Capture the cell that displays the provided text and extract its (x, y) central coordinate. 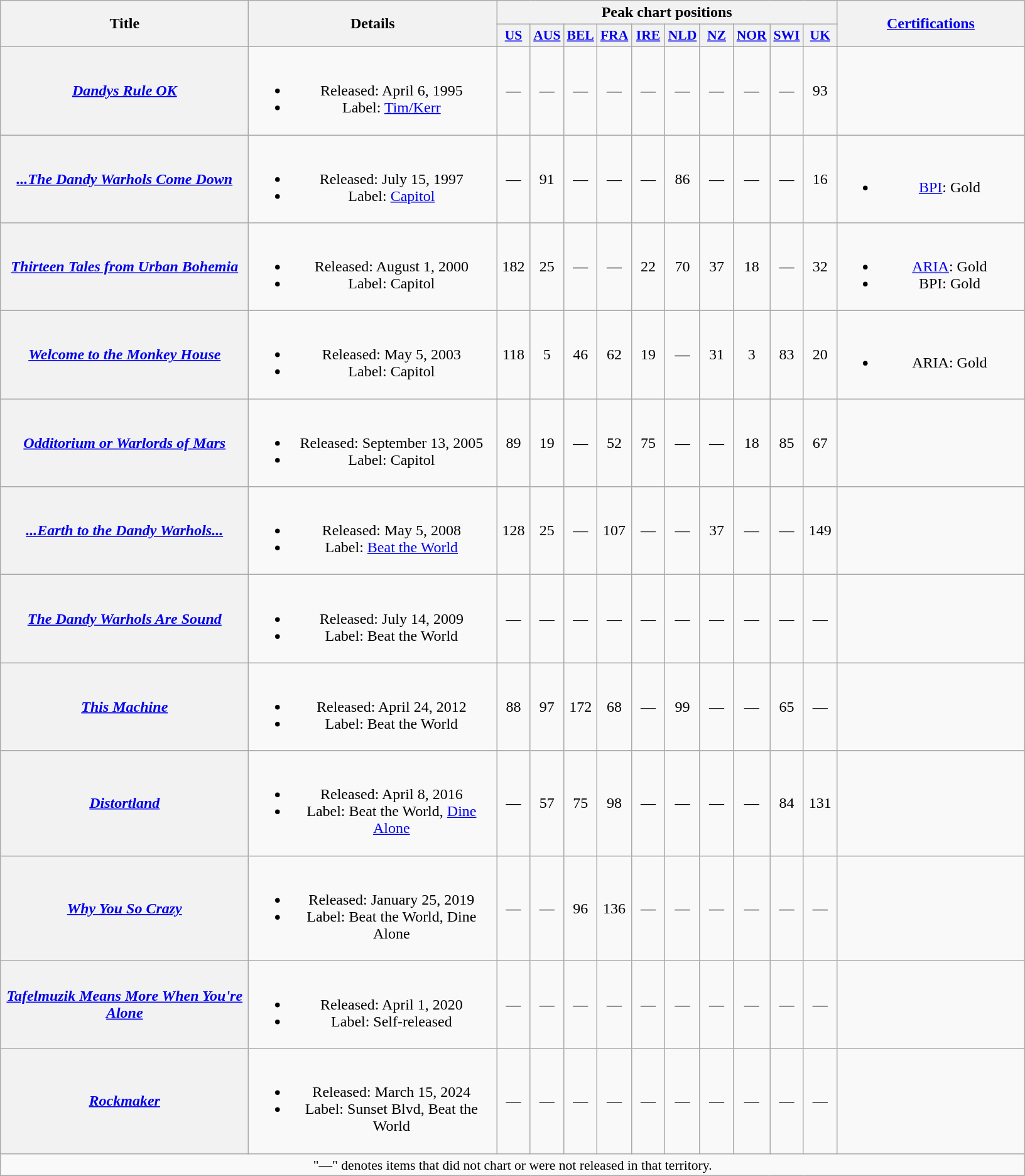
...The Dandy Warhols Come Down (124, 178)
SWI (786, 36)
128 (514, 531)
Dandys Rule OK (124, 90)
84 (786, 803)
NZ (716, 36)
67 (820, 443)
Details (373, 24)
"—" denotes items that did not chart or were not released in that territory. (512, 1165)
118 (514, 355)
The Dandy Warhols Are Sound (124, 619)
97 (546, 707)
AUS (546, 36)
NLD (683, 36)
Distortland (124, 803)
Released: April 24, 2012Label: Beat the World (373, 707)
Title (124, 24)
62 (614, 355)
NOR (752, 36)
Rockmaker (124, 1101)
IRE (648, 36)
172 (580, 707)
Released: July 14, 2009Label: Beat the World (373, 619)
Released: January 25, 2019Label: Beat the World, Dine Alone (373, 908)
Released: April 8, 2016Label: Beat the World, Dine Alone (373, 803)
Released: August 1, 2000Label: Capitol (373, 267)
US (514, 36)
Released: April 6, 1995Label: Tim/Kerr (373, 90)
Released: May 5, 2008Label: Beat the World (373, 531)
22 (648, 267)
Released: May 5, 2003Label: Capitol (373, 355)
70 (683, 267)
FRA (614, 36)
149 (820, 531)
20 (820, 355)
65 (786, 707)
Odditorium or Warlords of Mars (124, 443)
Certifications (931, 24)
Why You So Crazy (124, 908)
Released: March 15, 2024Label: Sunset Blvd, Beat the World (373, 1101)
83 (786, 355)
UK (820, 36)
98 (614, 803)
93 (820, 90)
131 (820, 803)
Released: July 15, 1997Label: Capitol (373, 178)
BPI: Gold (931, 178)
...Earth to the Dandy Warhols... (124, 531)
96 (580, 908)
107 (614, 531)
Thirteen Tales from Urban Bohemia (124, 267)
Released: April 1, 2020Label: Self-released (373, 1004)
68 (614, 707)
89 (514, 443)
57 (546, 803)
5 (546, 355)
Peak chart positions (667, 13)
182 (514, 267)
Tafelmuzik Means More When You're Alone (124, 1004)
ARIA: Gold (931, 355)
31 (716, 355)
86 (683, 178)
85 (786, 443)
46 (580, 355)
Released: September 13, 2005Label: Capitol (373, 443)
3 (752, 355)
32 (820, 267)
136 (614, 908)
ARIA: GoldBPI: Gold (931, 267)
BEL (580, 36)
99 (683, 707)
88 (514, 707)
16 (820, 178)
91 (546, 178)
Welcome to the Monkey House (124, 355)
52 (614, 443)
This Machine (124, 707)
